Return [x, y] of the center of cell containing provided text 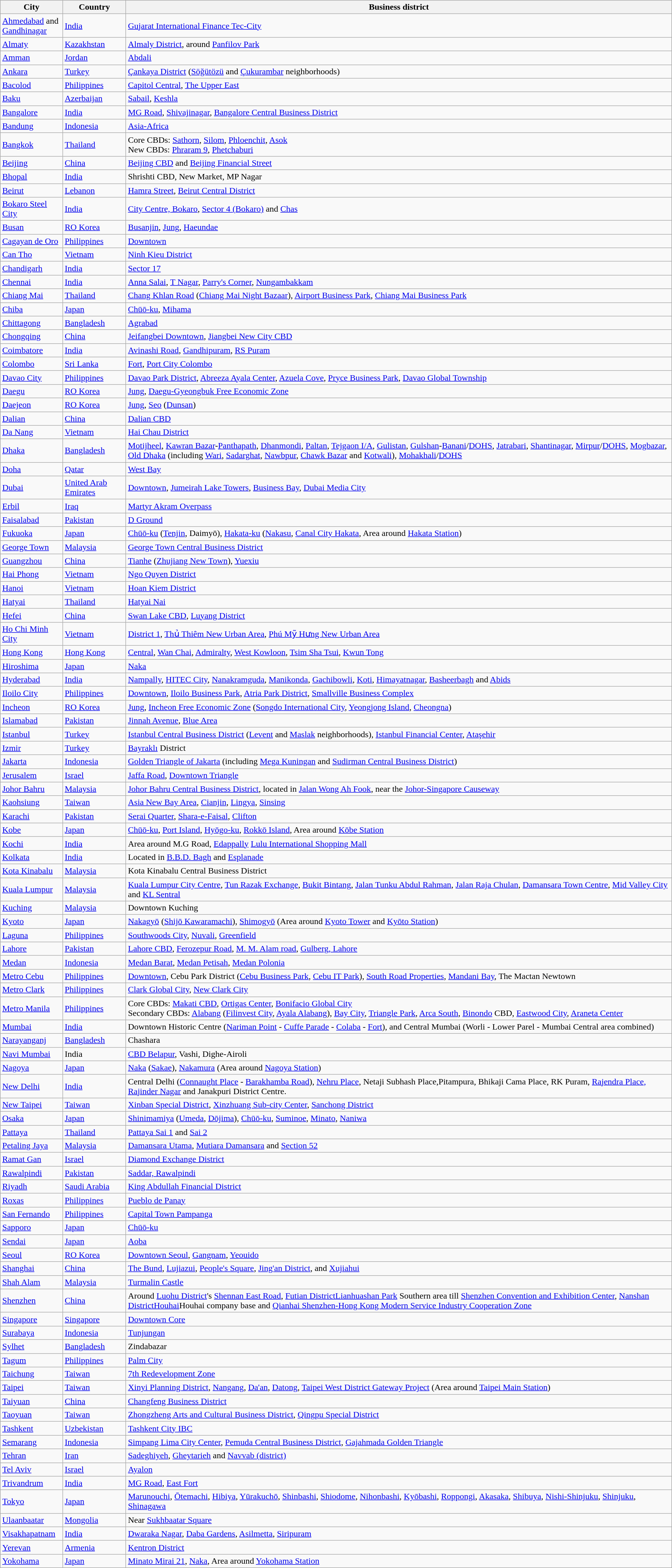
Medan Barat, Medan Petisah, Medan Polonia [399, 962]
Sabail, Keshla [399, 99]
Gujarat International Finance Tec-City [399, 26]
Ulaanbaatar [32, 1520]
Taoyuan [32, 1415]
Saddar, Rawalpindi [399, 1173]
Yerevan [32, 1547]
Saudi Arabia [94, 1187]
Tashkent City IBC [399, 1428]
Asia New Bay Area, Cianjin, Lingya, Sinsing [399, 802]
Downtown, Jumeirah Lake Towers, Business Bay, Dubai Media City [399, 488]
Bokaro Steel City [32, 209]
Kota Kinabalu [32, 871]
Seoul [32, 1255]
Baku [32, 99]
Tel Aviv [32, 1469]
Cagayan de Oro [32, 241]
Jung, Seo (Dunsan) [399, 405]
Golden Triangle of Jakarta (including Mega Kuningan and Sudirman Central Business District) [399, 762]
Chūō-ku [399, 1228]
Visakhapatnam [32, 1534]
Davao City [32, 377]
Xinyi Planning District, Nangang, Da'an, Datong, Taipei West District Gateway Project (Area around Taipei Main Station) [399, 1388]
Roxas [32, 1200]
Shrishti CBD, New Market, MP Nagar [399, 176]
District 1, Thủ Thiêm New Urban Area, Phú Mỹ Hưng New Urban Area [399, 634]
Johor Bahru [32, 789]
Downtown Historic Centre (Nariman Point - Cuffe Parade - Colaba - Fort), and Central Mumbai (Worli - Lower Parel - Mumbai Central area combined) [399, 1027]
Qatar [94, 469]
Downtown [399, 241]
Tianhe (Zhujiang New Town), Yuexiu [399, 561]
Hanoi [32, 588]
New Delhi [32, 1086]
Semarang [32, 1442]
Kobe [32, 830]
Ayalon [399, 1469]
Doha [32, 469]
Shenzhen [32, 1301]
Chiba [32, 309]
Jung, Incheon Free Economic Zone (Songdo International City, Yeongjong Island, Cheongna) [399, 707]
Chiang Mai [32, 296]
Chūō-ku (Tenjin, Daimyō), Hakata-ku (Nakasu, Canal City Hakata, Area around Hakata Station) [399, 533]
Changfeng Business District [399, 1401]
Tehran [32, 1456]
Davao Park District, Abreeza Ayala Center, Azuela Cove, Pryce Business Park, Davao Global Township [399, 377]
Martyr Akram Overpass [399, 506]
Fort, Port City Colombo [399, 364]
Beirut [32, 190]
Metro Cebu [32, 976]
Hoan Kiem District [399, 588]
George Town Central Business District [399, 547]
Bandung [32, 126]
Kota Kinabalu Central Business District [399, 871]
City [32, 7]
MG Road, Shivajinagar, Bangalore Central Business District [399, 112]
Clark Global City, New Clark City [399, 990]
Central, Wan Chai, Admiralty, West Kowloon, Tsim Sha Tsui, Kwun Tong [399, 652]
Istanbul Central Business District (Levent and Maslak neighborhoods), Istanbul Financial Center, Ataşehir [399, 734]
Tashkent [32, 1428]
Bangkok [32, 144]
Narayanganj [32, 1040]
Nagoya [32, 1068]
Chittagong [32, 323]
Hefei [32, 615]
Zhongzheng Arts and Cultural Business District, Qingpu Special District [399, 1415]
Hai Chau District [399, 432]
Bayraklı District [399, 748]
Kyoto [32, 922]
Tokyo [32, 1502]
Zindabazar [399, 1346]
Aoba [399, 1241]
Uzbekistan [94, 1428]
Sadeghiyeh, Gheytarieh and Navvab (district) [399, 1456]
United Arab Emirates [94, 488]
Business district [399, 7]
Can Tho [32, 255]
Kochi [32, 843]
Shanghai [32, 1268]
Near Sukhbaatar Square [399, 1520]
Ninh Kieu District [399, 255]
Downtown, Iloilo Business Park, Atria Park District, Smallville Business Complex [399, 693]
Lahore [32, 949]
Jeifangbei Downtown, Jiangbei New City CBD [399, 336]
Jaffa Road, Downtown Triangle [399, 775]
Downtown, Cebu Park District (Cebu Business Park, Cebu IT Park), South Road Properties, Mandani Bay, The Mactan Newtown [399, 976]
Hai Phong [32, 574]
Chūō-ku, Mihama [399, 309]
Metro Manila [32, 1008]
Southwoods City, Nuvali, Greenfield [399, 935]
Located in B.B.D. Bagh and Esplanade [399, 857]
Chandigarh [32, 268]
Faisalabad [32, 520]
The Bund, Lujiazui, People's Square, Jing'an District, and Xujiahui [399, 1268]
Guangzhou [32, 561]
Minato Mirai 21, Naka, Area around Yokohama Station [399, 1561]
Dalian CBD [399, 419]
Dubai [32, 488]
Ngo Quyen District [399, 574]
MG Road, East Fort [399, 1483]
Marunouchi, Ōtemachi, Hibiya, Yūrakuchō, Shinbashi, Shiodome, Nihonbashi, Kyōbashi, Roppongi, Akasaka, Shibuya, Nishi-Shinjuku, Shinjuku, Shinagawa [399, 1502]
Medan [32, 962]
Damansara Utama, Mutiara Damansara and Section 52 [399, 1146]
Kaohsiung [32, 802]
Kazakhstan [94, 44]
Ankara [32, 71]
Almaly District, around Panfilov Park [399, 44]
Iloilo City [32, 693]
Taiyuan [32, 1401]
Kuala Lumpur [32, 889]
Jung, Daegu-Gyeongbuk Free Economic Zone [399, 391]
Metro Clark [32, 990]
Beijing [32, 163]
Agrabad [399, 323]
Nampally, HITEC City, Nanakramguda, Manikonda, Gachibowli, Koti, Himayatnagar, Basheerbagh and Abids [399, 680]
Armenia [94, 1547]
Jerusalem [32, 775]
Kuching [32, 908]
Chennai [32, 282]
Pueblo de Panay [399, 1200]
Trivandrum [32, 1483]
Chongqing [32, 336]
Taipei [32, 1388]
Downtown Kuching [399, 908]
Kolkata [32, 857]
Ramat Gan [32, 1159]
Taichung [32, 1374]
Kentron District [399, 1547]
Chūō-ku, Port Island, Hyōgo-ku, Rokkō Island, Area around Kōbe Station [399, 830]
Izmir [32, 748]
Pattaya Sai 1 and Sai 2 [399, 1132]
Hatyai Nai [399, 602]
Dalian [32, 419]
Hiroshima [32, 666]
Incheon [32, 707]
Shah Alam [32, 1282]
Hamra Street, Beirut Central District [399, 190]
Lahore CBD, Ferozepur Road, M. M. Alam road, Gulberg, Lahore [399, 949]
Laguna [32, 935]
Jakarta [32, 762]
Mumbai [32, 1027]
Daejeon [32, 405]
Erbil [32, 506]
Diamond Exchange District [399, 1159]
Turmalin Castle [399, 1282]
Asia-Africa [399, 126]
Country [94, 7]
Busan [32, 227]
Dwaraka Nagar, Daba Gardens, Asilmetta, Siripuram [399, 1534]
Lebanon [94, 190]
Amman [32, 58]
Capital Town Pampanga [399, 1214]
Sapporo [32, 1228]
Area around M.G Road, Edappally Lulu International Shopping Mall [399, 843]
Coimbatore [32, 350]
Ahmedabad and Gandhinagar [32, 26]
Sendai [32, 1241]
Xinban Special District, Xinzhuang Sub-city Center, Sanchong District [399, 1105]
Anna Salai, T Nagar, Parry's Corner, Nungambakkam [399, 282]
Jinnah Avenue, Blue Area [399, 721]
King Abdullah Financial District [399, 1187]
Tagum [32, 1360]
Sylhet [32, 1346]
CBD Belapur, Vashi, Dighe-Airoli [399, 1054]
Fukuoka [32, 533]
Pattaya [32, 1132]
Beijing CBD and Beijing Financial Street [399, 163]
Shinimamiya (Umeda, Dōjima), Chūō-ku, Suminoe, Minato, Naniwa [399, 1118]
Iran [94, 1456]
Karachi [32, 816]
Core CBDs: Sathorn, Silom, Phloenchit, AsokNew CBDs: Phraram 9, Phetchaburi [399, 144]
Sector 17 [399, 268]
Dhaka [32, 451]
Tunjungan [399, 1333]
Naka [399, 666]
Downtown Seoul, Gangnam, Yeouido [399, 1255]
Almaty [32, 44]
Bangalore [32, 112]
Palm City [399, 1360]
Istanbul [32, 734]
Bhopal [32, 176]
D Ground [399, 520]
West Bay [399, 469]
Hyderabad [32, 680]
Sri Lanka [94, 364]
Hatyai [32, 602]
Islamabad [32, 721]
Colombo [32, 364]
Naka (Sakae), Nakamura (Area around Nagoya Station) [399, 1068]
Petaling Jaya [32, 1146]
Capitol Central, The Upper East [399, 85]
Yokohama [32, 1561]
San Fernando [32, 1214]
Swan Lake CBD, Luyang District [399, 615]
Johor Bahru Central Business District, located in Jalan Wong Ah Fook, near the Johor-Singapore Causeway [399, 789]
Serai Quarter, Shara-e-Faisal, Clifton [399, 816]
Jordan [94, 58]
7th Redevelopment Zone [399, 1374]
George Town [32, 547]
Da Nang [32, 432]
Chashara [399, 1040]
New Taipei [32, 1105]
Bacolod [32, 85]
Nakagyō (Shijō Kawaramachi), Shimogyō (Area around Kyoto Tower and Kyōto Station) [399, 922]
Abdali [399, 58]
Chang Khlan Road (Chiang Mai Night Bazaar), Airport Business Park, Chiang Mai Business Park [399, 296]
Downtown Core [399, 1319]
Osaka [32, 1118]
Mongolia [94, 1520]
Iraq [94, 506]
Rawalpindi [32, 1173]
Busanjin, Jung, Haeundae [399, 227]
Daegu [32, 391]
City Centre, Bokaro, Sector 4 (Bokaro) and Chas [399, 209]
Navi Mumbai [32, 1054]
Simpang Lima City Center, Pemuda Central Business District, Gajahmada Golden Triangle [399, 1442]
Ho Chi Minh City [32, 634]
Çankaya District (Söğütözü and Çukurambar neighborhoods) [399, 71]
Riyadh [32, 1187]
Azerbaijan [94, 99]
Surabaya [32, 1333]
Avinashi Road, Gandhipuram, RS Puram [399, 350]
